Pinpoint the cell where the given text exists, returning its [x, y] midpoint coordinate. 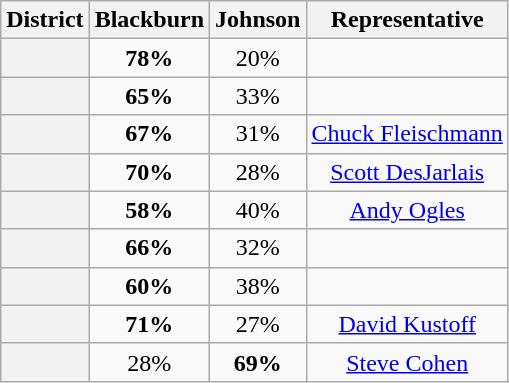
33% [258, 96]
71% [149, 324]
65% [149, 96]
78% [149, 58]
David Kustoff [407, 324]
Representative [407, 20]
31% [258, 134]
27% [258, 324]
Steve Cohen [407, 362]
District [45, 20]
Chuck Fleischmann [407, 134]
Blackburn [149, 20]
Andy Ogles [407, 210]
60% [149, 286]
69% [258, 362]
67% [149, 134]
20% [258, 58]
38% [258, 286]
40% [258, 210]
66% [149, 248]
70% [149, 172]
32% [258, 248]
Scott DesJarlais [407, 172]
58% [149, 210]
Johnson [258, 20]
